Output the [X, Y] coordinate of the center of the cell containing the given text.  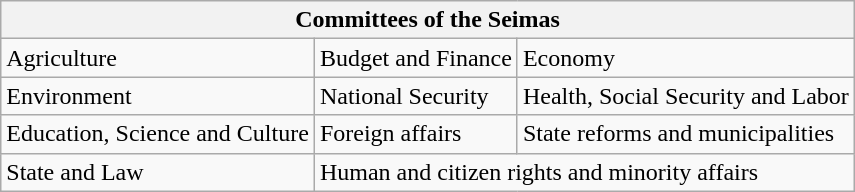
State and Law [158, 172]
Budget and Finance [416, 58]
Foreign affairs [416, 134]
Education, Science and Culture [158, 134]
State reforms and municipalities [686, 134]
Economy [686, 58]
Committees of the Seimas [428, 20]
Environment [158, 96]
National Security [416, 96]
Agriculture [158, 58]
Human and citizen rights and minority affairs [584, 172]
Health, Social Security and Labor [686, 96]
